Identify which cell holds the provided text, then report its (X, Y) central coordinate. 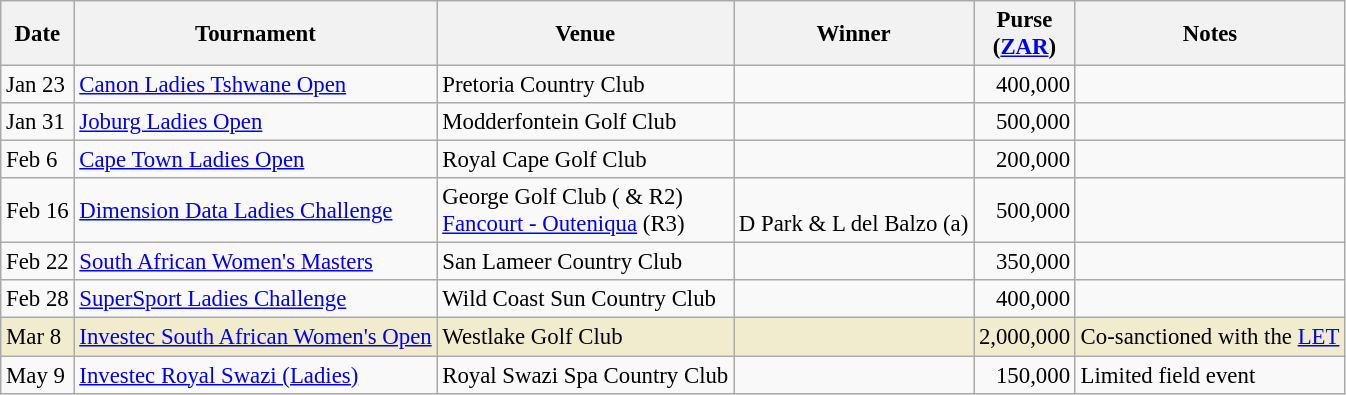
Notes (1210, 34)
Royal Cape Golf Club (586, 160)
Canon Ladies Tshwane Open (256, 85)
Tournament (256, 34)
Investec Royal Swazi (Ladies) (256, 375)
Purse(ZAR) (1025, 34)
Pretoria Country Club (586, 85)
Winner (854, 34)
South African Women's Masters (256, 262)
George Golf Club ( & R2)Fancourt - Outeniqua (R3) (586, 210)
San Lameer Country Club (586, 262)
Wild Coast Sun Country Club (586, 299)
350,000 (1025, 262)
150,000 (1025, 375)
Modderfontein Golf Club (586, 122)
Cape Town Ladies Open (256, 160)
Investec South African Women's Open (256, 337)
Date (38, 34)
Venue (586, 34)
Feb 28 (38, 299)
Jan 23 (38, 85)
200,000 (1025, 160)
Dimension Data Ladies Challenge (256, 210)
Feb 6 (38, 160)
Royal Swazi Spa Country Club (586, 375)
Westlake Golf Club (586, 337)
Co-sanctioned with the LET (1210, 337)
SuperSport Ladies Challenge (256, 299)
2,000,000 (1025, 337)
Jan 31 (38, 122)
Limited field event (1210, 375)
D Park & L del Balzo (a) (854, 210)
Feb 22 (38, 262)
Joburg Ladies Open (256, 122)
Feb 16 (38, 210)
Mar 8 (38, 337)
May 9 (38, 375)
